Output the (X, Y) coordinate of the center of the cell containing the given text.  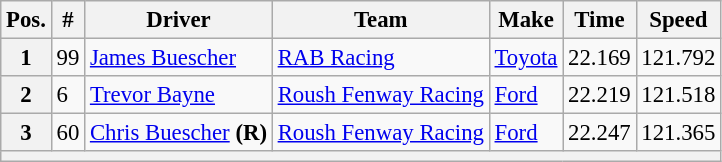
James Buescher (179, 58)
22.247 (600, 133)
Speed (678, 20)
3 (26, 133)
Driver (179, 20)
Toyota (526, 58)
60 (68, 133)
Pos. (26, 20)
# (68, 20)
22.219 (600, 95)
6 (68, 95)
99 (68, 58)
Team (380, 20)
121.365 (678, 133)
121.518 (678, 95)
Trevor Bayne (179, 95)
Time (600, 20)
121.792 (678, 58)
2 (26, 95)
RAB Racing (380, 58)
1 (26, 58)
22.169 (600, 58)
Chris Buescher (R) (179, 133)
Make (526, 20)
